Find where the given text appears and provide that cell's center as (x, y) coordinate. 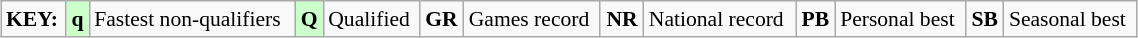
q (78, 19)
National record (720, 19)
Fastest non-qualifiers (192, 19)
PB (816, 19)
GR (442, 19)
Seasonal best (1070, 19)
NR (622, 19)
SB (985, 19)
Games record (532, 19)
Q (309, 19)
Personal best (900, 19)
KEY: (34, 19)
Qualified (371, 19)
